From the cell containing the given text, extract its center point as [X, Y] coordinate. 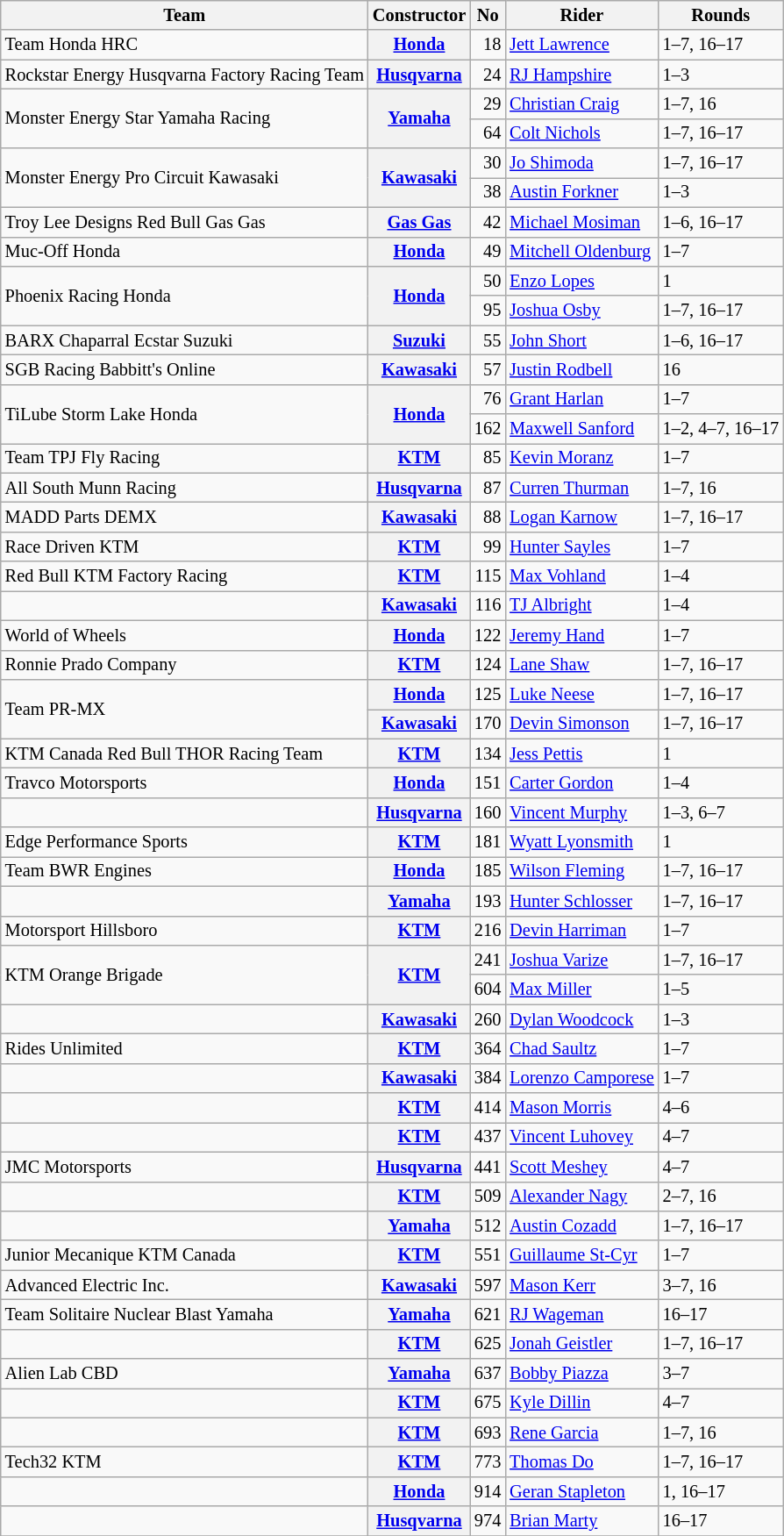
4–6 [721, 1108]
124 [488, 665]
1–3, 6–7 [721, 812]
Rene Garcia [581, 1432]
115 [488, 576]
597 [488, 1285]
151 [488, 782]
Colt Nichols [581, 133]
Kevin Moranz [581, 458]
Kyle Dillin [581, 1403]
Team Honda HRC [184, 45]
Thomas Do [581, 1462]
Curren Thurman [581, 488]
Wilson Fleming [581, 871]
Luke Neese [581, 694]
Jonah Geistler [581, 1344]
1–2, 4–7, 16–17 [721, 429]
Joshua Osby [581, 311]
38 [488, 192]
John Short [581, 340]
Lorenzo Camporese [581, 1078]
49 [488, 252]
99 [488, 547]
Ronnie Prado Company [184, 665]
Mason Kerr [581, 1285]
185 [488, 871]
414 [488, 1108]
Hunter Sayles [581, 547]
16 [721, 369]
Phoenix Racing Honda [184, 295]
88 [488, 517]
Race Driven KTM [184, 547]
Jess Pettis [581, 754]
Junior Mecanique KTM Canada [184, 1255]
116 [488, 605]
Brian Marty [581, 1521]
384 [488, 1078]
1–5 [721, 989]
Joshua Varize [581, 960]
512 [488, 1225]
SGB Racing Babbitt's Online [184, 369]
Vincent Murphy [581, 812]
18 [488, 45]
3–7, 16 [721, 1285]
Geran Stapleton [581, 1491]
125 [488, 694]
57 [488, 369]
TiLube Storm Lake Honda [184, 414]
604 [488, 989]
Rider [581, 15]
Troy Lee Designs Red Bull Gas Gas [184, 222]
RJ Wageman [581, 1314]
693 [488, 1432]
Devin Simonson [581, 724]
Muc-Off Honda [184, 252]
675 [488, 1403]
85 [488, 458]
160 [488, 812]
Monster Energy Star Yamaha Racing [184, 118]
24 [488, 75]
437 [488, 1137]
KTM Canada Red Bull THOR Racing Team [184, 754]
Mitchell Oldenburg [581, 252]
RJ Hampshire [581, 75]
Enzo Lopes [581, 281]
Wyatt Lyonsmith [581, 842]
Lane Shaw [581, 665]
Bobby Piazza [581, 1374]
181 [488, 842]
625 [488, 1344]
Team [184, 15]
Dylan Woodcock [581, 1019]
Austin Forkner [581, 192]
JMC Motorsports [184, 1167]
Tech32 KTM [184, 1462]
Team PR-MX [184, 709]
162 [488, 429]
Grant Harlan [581, 399]
World of Wheels [184, 635]
Alexander Nagy [581, 1197]
87 [488, 488]
441 [488, 1167]
241 [488, 960]
Constructor [419, 15]
Advanced Electric Inc. [184, 1285]
Motorsport Hillsboro [184, 931]
551 [488, 1255]
Team BWR Engines [184, 871]
Alien Lab CBD [184, 1374]
Suzuki [419, 340]
Rounds [721, 15]
Travco Motorsports [184, 782]
1, 16–17 [721, 1491]
76 [488, 399]
30 [488, 163]
Red Bull KTM Factory Racing [184, 576]
134 [488, 754]
Austin Cozadd [581, 1225]
Guillaume St-Cyr [581, 1255]
637 [488, 1374]
29 [488, 104]
Team TPJ Fly Racing [184, 458]
Jett Lawrence [581, 45]
BARX Chaparral Ecstar Suzuki [184, 340]
Rides Unlimited [184, 1048]
No [488, 15]
95 [488, 311]
509 [488, 1197]
914 [488, 1491]
Gas Gas [419, 222]
Max Miller [581, 989]
Vincent Luhovey [581, 1137]
Mason Morris [581, 1108]
2–7, 16 [721, 1197]
Maxwell Sanford [581, 429]
64 [488, 133]
Michael Mosiman [581, 222]
Jeremy Hand [581, 635]
773 [488, 1462]
122 [488, 635]
42 [488, 222]
Justin Rodbell [581, 369]
Logan Karnow [581, 517]
MADD Parts DEMX [184, 517]
Devin Harriman [581, 931]
Team Solitaire Nuclear Blast Yamaha [184, 1314]
Edge Performance Sports [184, 842]
Jo Shimoda [581, 163]
216 [488, 931]
Scott Meshey [581, 1167]
Chad Saultz [581, 1048]
Carter Gordon [581, 782]
Max Vohland [581, 576]
55 [488, 340]
KTM Orange Brigade [184, 974]
974 [488, 1521]
Christian Craig [581, 104]
621 [488, 1314]
3–7 [721, 1374]
364 [488, 1048]
Rockstar Energy Husqvarna Factory Racing Team [184, 75]
Hunter Schlosser [581, 901]
Monster Energy Pro Circuit Kawasaki [184, 177]
50 [488, 281]
170 [488, 724]
193 [488, 901]
TJ Albright [581, 605]
All South Munn Racing [184, 488]
260 [488, 1019]
